Pinpoint the cell where the given text exists, returning its (X, Y) midpoint coordinate. 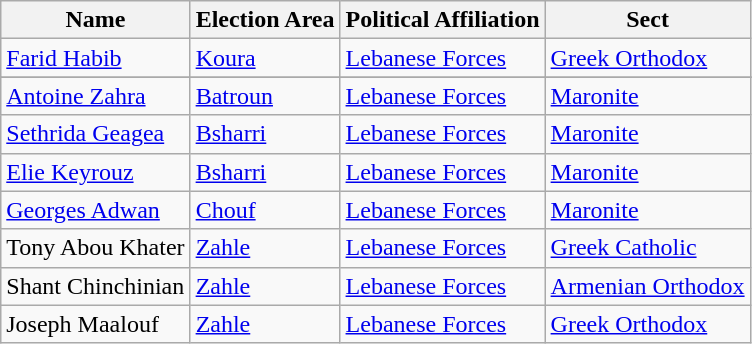
Chouf (265, 210)
Antoine Zahra (96, 96)
Armenian Orthodox (648, 286)
Georges Adwan (96, 210)
Name (96, 20)
Election Area (265, 20)
Koura (265, 58)
Tony Abou Khater (96, 248)
Joseph Maalouf (96, 324)
Farid Habib (96, 58)
Batroun (265, 96)
Political Affiliation (442, 20)
Shant Chinchinian (96, 286)
Elie Keyrouz (96, 172)
Sethrida Geagea (96, 134)
Greek Catholic (648, 248)
Sect (648, 20)
